Return the (X, Y) coordinate for the center point of the cell that contains the specified text.  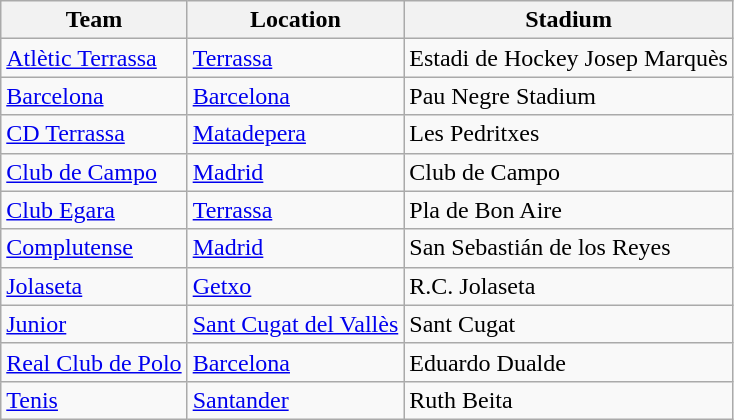
Location (296, 20)
Les Pedritxes (569, 134)
Atlètic Terrassa (94, 58)
Pau Negre Stadium (569, 96)
Tenis (94, 400)
San Sebastián de los Reyes (569, 248)
Real Club de Polo (94, 362)
Sant Cugat del Vallès (296, 324)
Junior (94, 324)
Eduardo Dualde (569, 362)
Getxo (296, 286)
R.C. Jolaseta (569, 286)
Club Egara (94, 210)
Jolaseta (94, 286)
Stadium (569, 20)
Ruth Beita (569, 400)
Estadi de Hockey Josep Marquès (569, 58)
Pla de Bon Aire (569, 210)
Complutense (94, 248)
CD Terrassa (94, 134)
Team (94, 20)
Sant Cugat (569, 324)
Matadepera (296, 134)
Santander (296, 400)
